Extract the (x, y) coordinate from the center of the cell holding the provided text.  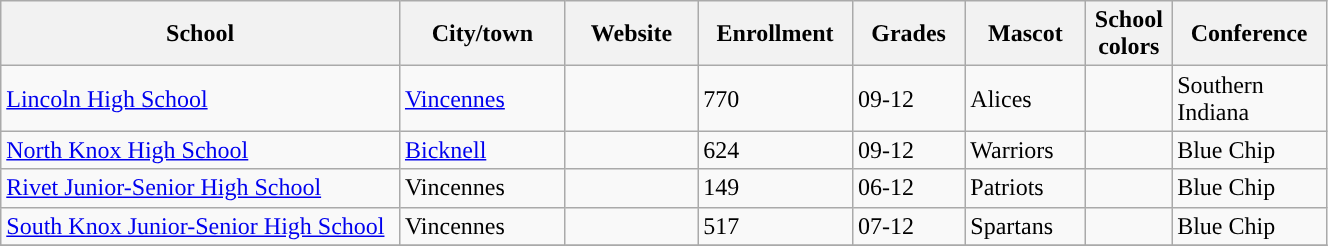
Warriors (1026, 150)
Alices (1026, 98)
School (200, 34)
517 (776, 226)
City/town (482, 34)
624 (776, 150)
Southern Indiana (1250, 98)
Lincoln High School (200, 98)
Rivet Junior-Senior High School (200, 188)
School colors (1129, 34)
North Knox High School (200, 150)
Grades (908, 34)
Spartans (1026, 226)
Bicknell (482, 150)
Patriots (1026, 188)
Mascot (1026, 34)
Conference (1250, 34)
770 (776, 98)
Enrollment (776, 34)
South Knox Junior-Senior High School (200, 226)
149 (776, 188)
07-12 (908, 226)
06-12 (908, 188)
Website (631, 34)
